Determine the [x, y] coordinate at the center of the cell enclosing the given text.  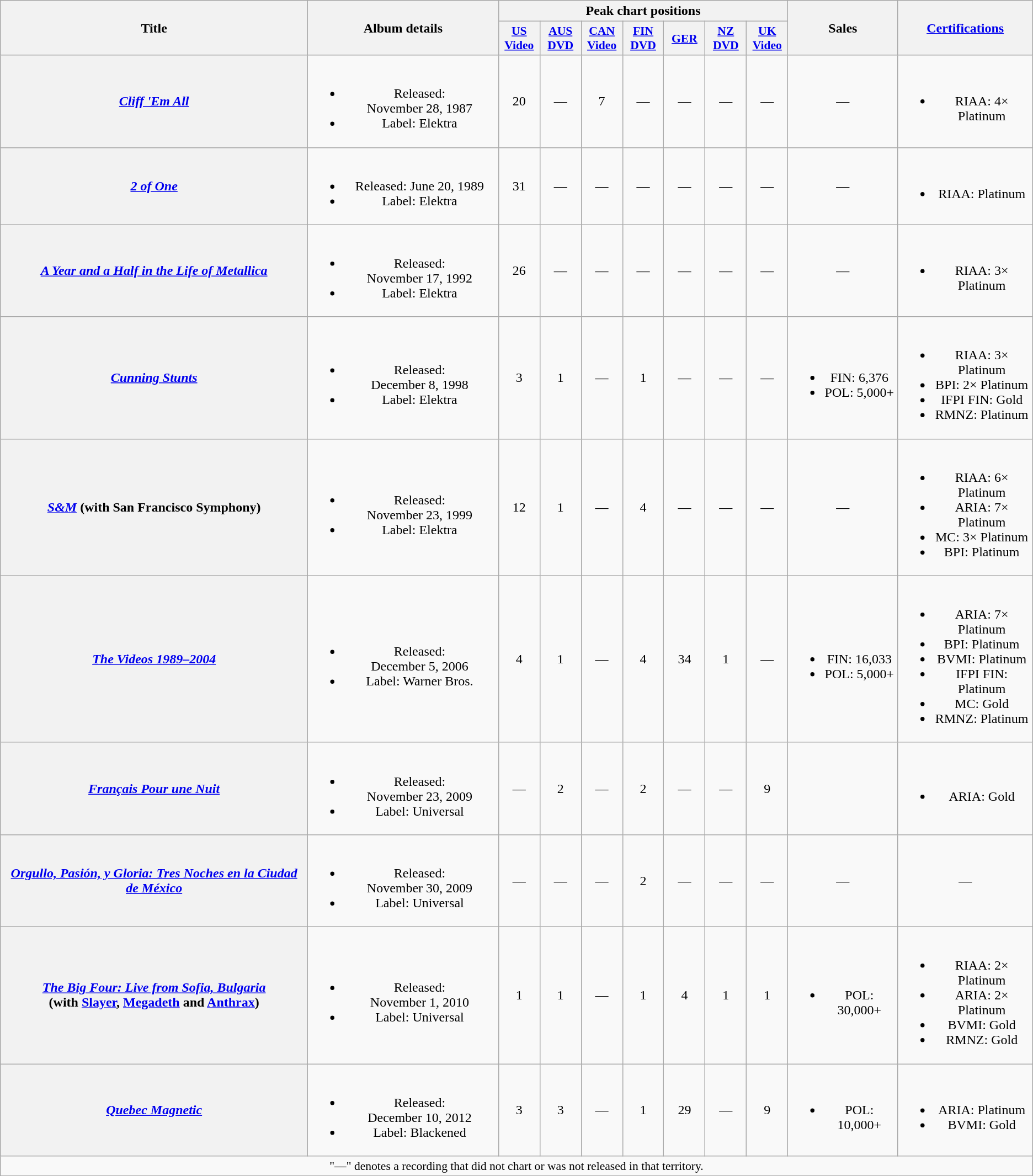
RIAA: 2× PlatinumARIA: 2× PlatinumBVMI: GoldRMNZ: Gold [965, 995]
26 [519, 270]
Released: November 23, 1999Label: Elektra [403, 507]
Released: November 17, 1992Label: Elektra [403, 270]
FIN: 16,033POL: 5,000+ [843, 659]
POL: 10,000+ [843, 1110]
ARIA: PlatinumBVMI: Gold [965, 1110]
Quebec Magnetic [155, 1110]
Released: November 23, 2009Label: Universal [403, 788]
Français Pour une Nuit [155, 788]
31 [519, 186]
RIAA: Platinum [965, 186]
The Big Four: Live from Sofia, Bulgaria(with Slayer, Megadeth and Anthrax) [155, 995]
RIAA: 4× Platinum [965, 102]
Orgullo, Pasión, y Gloria: Tres Noches en la Ciudad de México [155, 881]
Released: December 5, 2006Label: Warner Bros. [403, 659]
Sales [843, 28]
RIAA: 6× PlatinumARIA: 7× PlatinumMC: 3× PlatinumBPI: Platinum [965, 507]
Released: December 10, 2012Label: Blackened [403, 1110]
Cliff 'Em All [155, 102]
Certifications [965, 28]
RIAA: 3× PlatinumBPI: 2× PlatinumIFPI FIN: GoldRMNZ: Platinum [965, 377]
CANVideo [601, 39]
12 [519, 507]
UKVideo [767, 39]
NZDVD [726, 39]
Title [155, 28]
20 [519, 102]
FINDVD [643, 39]
34 [684, 659]
Released: November 30, 2009Label: Universal [403, 881]
RIAA: 3× Platinum [965, 270]
Released: November 28, 1987Label: Elektra [403, 102]
"—" denotes a recording that did not chart or was not released in that territory. [516, 1166]
Released: December 8, 1998Label: Elektra [403, 377]
S&M (with San Francisco Symphony) [155, 507]
USVideo [519, 39]
Released: November 1, 2010Label: Universal [403, 995]
ARIA: 7× PlatinumBPI: PlatinumBVMI: PlatinumIFPI FIN: PlatinumMC: GoldRMNZ: Platinum [965, 659]
The Videos 1989–2004 [155, 659]
2 of One [155, 186]
Released: June 20, 1989Label: Elektra [403, 186]
AUSDVD [561, 39]
Peak chart positions [643, 11]
ARIA: Gold [965, 788]
FIN: 6,376POL: 5,000+ [843, 377]
POL: 30,000+ [843, 995]
29 [684, 1110]
7 [601, 102]
Album details [403, 28]
A Year and a Half in the Life of Metallica [155, 270]
GER [684, 39]
Cunning Stunts [155, 377]
